Extract the [x, y] coordinate from the center of the cell holding the provided text.  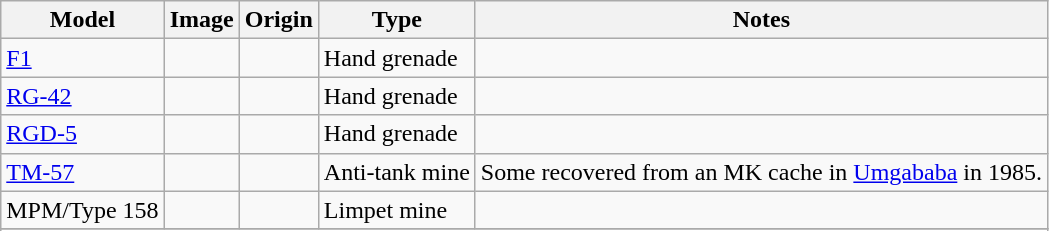
MPM/Type 158 [82, 210]
TM-57 [82, 172]
Image [202, 20]
RG-42 [82, 96]
Anti-tank mine [396, 172]
Some recovered from an MK cache in Umgababa in 1985. [761, 172]
Model [82, 20]
F1 [82, 58]
Type [396, 20]
RGD-5 [82, 134]
Notes [761, 20]
Origin [278, 20]
Limpet mine [396, 210]
